Detect which cell encompasses the target text, then output its (X, Y) center coordinate. 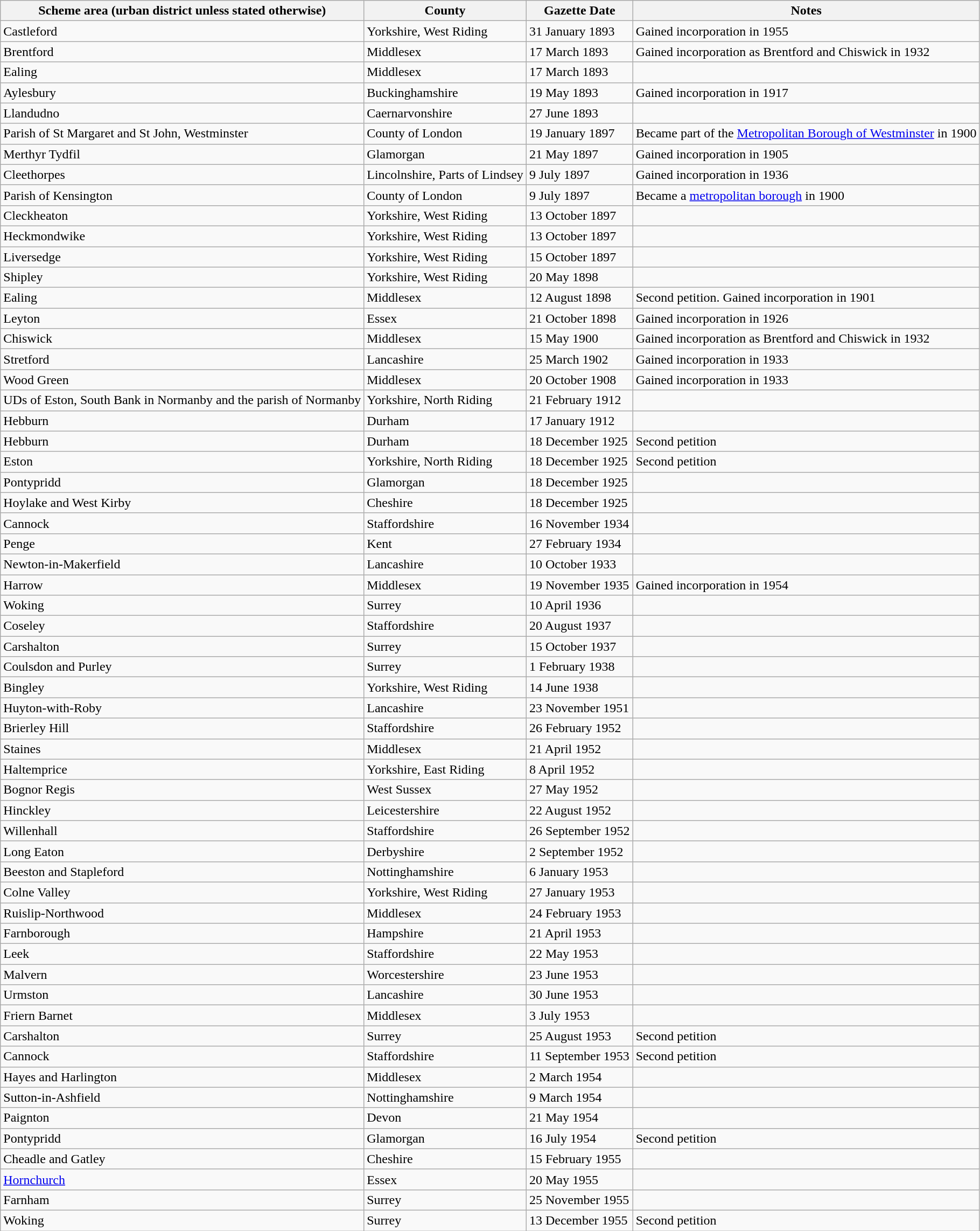
22 May 1953 (579, 954)
Gained incorporation in 1905 (806, 154)
Hornchurch (182, 1179)
Gained incorporation in 1955 (806, 31)
15 February 1955 (579, 1159)
10 April 1936 (579, 606)
2 September 1952 (579, 851)
Lincolnshire, Parts of Lindsey (445, 175)
19 May 1893 (579, 93)
County (445, 11)
6 January 1953 (579, 872)
Shipley (182, 277)
26 February 1952 (579, 728)
Became a metropolitan borough in 1900 (806, 195)
Devon (445, 1118)
Wood Green (182, 380)
20 October 1908 (579, 380)
24 February 1953 (579, 913)
25 August 1953 (579, 1036)
Stretford (182, 359)
Hayes and Harlington (182, 1077)
Cleethorpes (182, 175)
21 April 1952 (579, 749)
16 July 1954 (579, 1138)
Farnborough (182, 934)
Willenhall (182, 831)
Gained incorporation in 1926 (806, 318)
Aylesbury (182, 93)
Newton-in-Makerfield (182, 564)
15 May 1900 (579, 339)
UDs of Eston, South Bank in Normanby and the parish of Normanby (182, 400)
Coseley (182, 626)
Scheme area (urban district unless stated otherwise) (182, 11)
Gained incorporation in 1936 (806, 175)
11 September 1953 (579, 1056)
Farnham (182, 1200)
Hampshire (445, 934)
27 January 1953 (579, 892)
Cheadle and Gatley (182, 1159)
3 July 1953 (579, 1016)
2 March 1954 (579, 1077)
31 January 1893 (579, 31)
Sutton-in-Ashfield (182, 1097)
Buckinghamshire (445, 93)
16 November 1934 (579, 523)
Staines (182, 749)
Chiswick (182, 339)
Coulsdon and Purley (182, 667)
Caernarvonshire (445, 113)
Parish of St Margaret and St John, Westminster (182, 134)
Malvern (182, 975)
10 October 1933 (579, 564)
West Sussex (445, 790)
Heckmondwike (182, 236)
Notes (806, 11)
Friern Barnet (182, 1016)
21 May 1954 (579, 1118)
23 June 1953 (579, 975)
Brentford (182, 52)
Hinckley (182, 810)
Worcestershire (445, 975)
Derbyshire (445, 851)
Kent (445, 544)
9 March 1954 (579, 1097)
19 November 1935 (579, 585)
21 May 1897 (579, 154)
20 August 1937 (579, 626)
Gained incorporation in 1917 (806, 93)
21 October 1898 (579, 318)
Urmston (182, 995)
27 May 1952 (579, 790)
Colne Valley (182, 892)
Leicestershire (445, 810)
Huyton-with-Roby (182, 708)
Castleford (182, 31)
20 May 1955 (579, 1179)
Parish of Kensington (182, 195)
Bognor Regis (182, 790)
21 April 1953 (579, 934)
Merthyr Tydfil (182, 154)
15 October 1937 (579, 646)
1 February 1938 (579, 667)
8 April 1952 (579, 769)
Leek (182, 954)
Gained incorporation in 1954 (806, 585)
Bingley (182, 687)
19 January 1897 (579, 134)
22 August 1952 (579, 810)
Brierley Hill (182, 728)
Harrow (182, 585)
25 March 1902 (579, 359)
Ruislip-Northwood (182, 913)
Gazette Date (579, 11)
Llandudno (182, 113)
25 November 1955 (579, 1200)
20 May 1898 (579, 277)
Eston (182, 462)
14 June 1938 (579, 687)
Penge (182, 544)
Paignton (182, 1118)
30 June 1953 (579, 995)
15 October 1897 (579, 257)
Leyton (182, 318)
13 December 1955 (579, 1220)
23 November 1951 (579, 708)
27 February 1934 (579, 544)
Beeston and Stapleford (182, 872)
Long Eaton (182, 851)
Yorkshire, East Riding (445, 769)
27 June 1893 (579, 113)
Second petition. Gained incorporation in 1901 (806, 298)
Cleckheaton (182, 215)
Hoylake and West Kirby (182, 503)
Haltemprice (182, 769)
12 August 1898 (579, 298)
21 February 1912 (579, 400)
17 January 1912 (579, 421)
26 September 1952 (579, 831)
Became part of the Metropolitan Borough of Westminster in 1900 (806, 134)
Liversedge (182, 257)
